Detect which cell encompasses the target text, then output its (x, y) center coordinate. 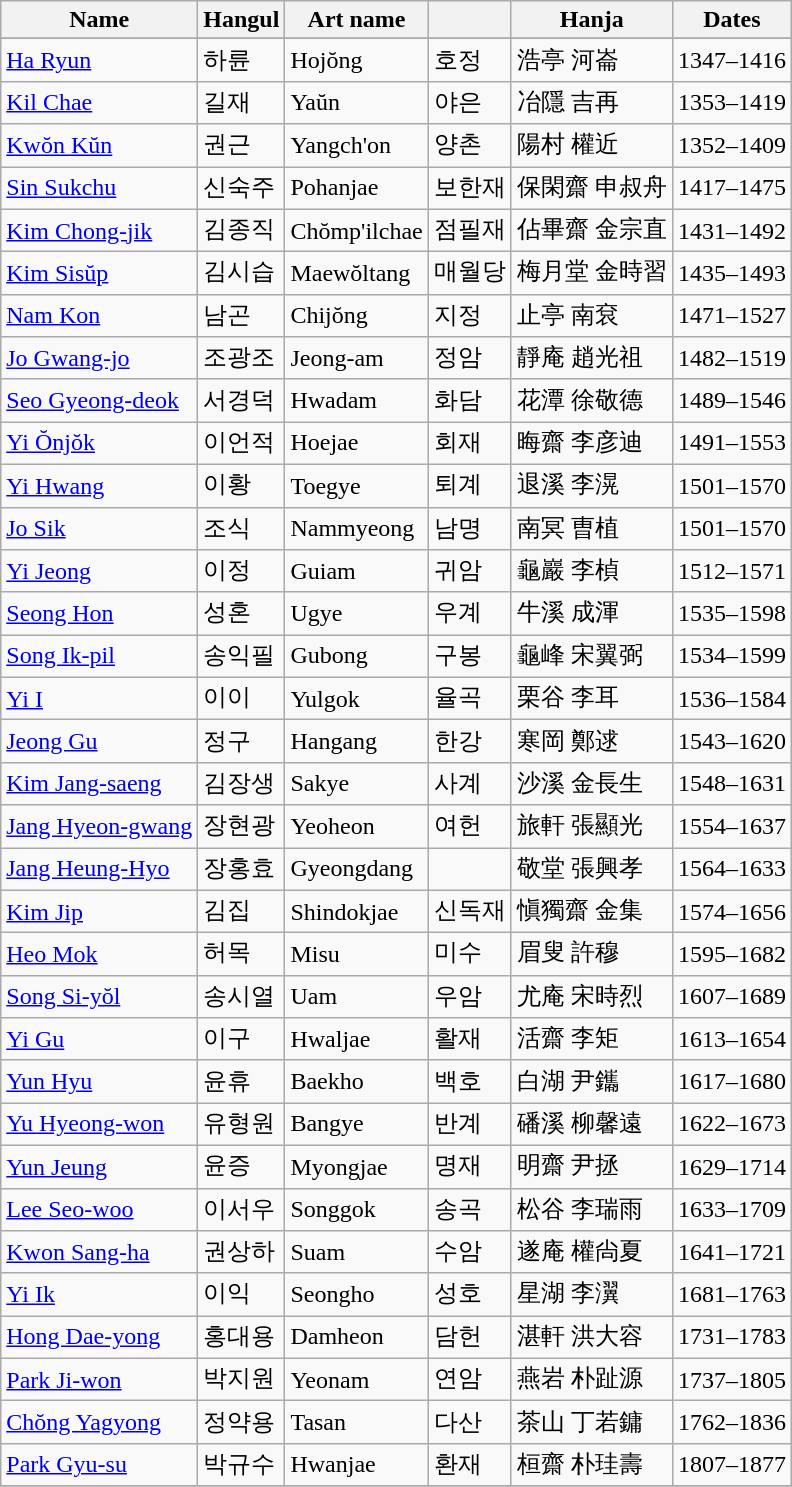
梅月堂 金時習 (592, 274)
1617–1680 (732, 1082)
Kwon Sang-ha (100, 1252)
Bangye (356, 1124)
담헌 (470, 1338)
Hoejae (356, 444)
지정 (470, 316)
1435–1493 (732, 274)
Name (100, 20)
星湖 李瀷 (592, 1294)
Kwŏn Kŭn (100, 146)
牛溪 成渾 (592, 614)
성호 (470, 1294)
Hwanjae (356, 1464)
Shindokjae (356, 912)
1737–1805 (732, 1380)
윤증 (242, 1166)
유형원 (242, 1124)
眉叟 許穆 (592, 954)
Kim Chong-jik (100, 230)
Yi I (100, 698)
Yaŭn (356, 102)
Misu (356, 954)
Song Si-yŏl (100, 996)
김시습 (242, 274)
Nammyeong (356, 528)
Park Ji-won (100, 1380)
이언적 (242, 444)
율곡 (470, 698)
송시열 (242, 996)
Jang Heung-Hyo (100, 870)
Yangch'on (356, 146)
Sakye (356, 784)
허목 (242, 954)
Yeonam (356, 1380)
遂庵 權尙夏 (592, 1252)
정구 (242, 742)
미수 (470, 954)
김집 (242, 912)
Nam Kon (100, 316)
1548–1631 (732, 784)
Song Ik-pil (100, 656)
Toegye (356, 486)
1489–1546 (732, 400)
Heo Mok (100, 954)
栗谷 李耳 (592, 698)
귀암 (470, 572)
조식 (242, 528)
Yun Jeung (100, 1166)
龜峰 宋翼弼 (592, 656)
한강 (470, 742)
龜巖 李楨 (592, 572)
1629–1714 (732, 1166)
燕岩 朴趾源 (592, 1380)
사계 (470, 784)
하륜 (242, 60)
1564–1633 (732, 870)
Yu Hyeong-won (100, 1124)
Sin Sukchu (100, 188)
Pohanjae (356, 188)
남명 (470, 528)
1622–1673 (732, 1124)
신숙주 (242, 188)
1543–1620 (732, 742)
양촌 (470, 146)
保閑齋 申叔舟 (592, 188)
권근 (242, 146)
김장생 (242, 784)
退溪 李滉 (592, 486)
회재 (470, 444)
佔畢齋 金宗直 (592, 230)
호정 (470, 60)
Seong Hon (100, 614)
활재 (470, 1040)
Chijŏng (356, 316)
敬堂 張興孝 (592, 870)
1491–1553 (732, 444)
Kim Jip (100, 912)
Songgok (356, 1210)
1681–1763 (732, 1294)
서경덕 (242, 400)
Hanja (592, 20)
정암 (470, 358)
성혼 (242, 614)
1613–1654 (732, 1040)
우암 (470, 996)
퇴계 (470, 486)
야은 (470, 102)
桓齋 朴珪壽 (592, 1464)
이정 (242, 572)
환재 (470, 1464)
明齋 尹拯 (592, 1166)
정약용 (242, 1422)
Art name (356, 20)
이익 (242, 1294)
Seongho (356, 1294)
陽村 權近 (592, 146)
1595–1682 (732, 954)
Jeong-am (356, 358)
Jo Gwang-jo (100, 358)
백호 (470, 1082)
다산 (470, 1422)
반계 (470, 1124)
명재 (470, 1166)
송곡 (470, 1210)
Park Gyu-su (100, 1464)
愼獨齋 金集 (592, 912)
1633–1709 (732, 1210)
1431–1492 (732, 230)
이이 (242, 698)
Yulgok (356, 698)
Yi Gu (100, 1040)
1607–1689 (732, 996)
송익필 (242, 656)
止亭 南袞 (592, 316)
1471–1527 (732, 316)
Myongjae (356, 1166)
Hong Dae-yong (100, 1338)
湛軒 洪大容 (592, 1338)
장현광 (242, 826)
1352–1409 (732, 146)
靜庵 趙光祖 (592, 358)
Jang Hyeon-gwang (100, 826)
Yi Jeong (100, 572)
길재 (242, 102)
Kim Jang-saeng (100, 784)
1353–1419 (732, 102)
白湖 尹鑴 (592, 1082)
매월당 (470, 274)
점필재 (470, 230)
Hwadam (356, 400)
1347–1416 (732, 60)
Hangul (242, 20)
보한재 (470, 188)
우계 (470, 614)
수암 (470, 1252)
尤庵 宋時烈 (592, 996)
南冥 曺植 (592, 528)
1762–1836 (732, 1422)
Chŏmp'ilchae (356, 230)
조광조 (242, 358)
沙溪 金長生 (592, 784)
1554–1637 (732, 826)
장홍효 (242, 870)
Jo Sik (100, 528)
活齋 李矩 (592, 1040)
1512–1571 (732, 572)
이황 (242, 486)
1731–1783 (732, 1338)
Chŏng Yagyong (100, 1422)
구봉 (470, 656)
Hangang (356, 742)
Dates (732, 20)
茶山 丁若鏞 (592, 1422)
Lee Seo-woo (100, 1210)
박규수 (242, 1464)
1482–1519 (732, 358)
1417–1475 (732, 188)
Yi Ŏnjŏk (100, 444)
1641–1721 (732, 1252)
1535–1598 (732, 614)
磻溪 柳馨遠 (592, 1124)
화담 (470, 400)
1807–1877 (732, 1464)
여헌 (470, 826)
Gyeongdang (356, 870)
Maewŏltang (356, 274)
Yi Ik (100, 1294)
윤휴 (242, 1082)
권상하 (242, 1252)
Hojŏng (356, 60)
Seo Gyeong-deok (100, 400)
Kim Sisŭp (100, 274)
Hwaljae (356, 1040)
Guiam (356, 572)
Damheon (356, 1338)
1534–1599 (732, 656)
冶隱 吉再 (592, 102)
松谷 李瑞雨 (592, 1210)
Yun Hyu (100, 1082)
남곤 (242, 316)
Kil Chae (100, 102)
浩亭 河崙 (592, 60)
花潭 徐敬德 (592, 400)
Suam (356, 1252)
晦齋 李彦迪 (592, 444)
Ugye (356, 614)
寒岡 鄭逑 (592, 742)
신독재 (470, 912)
1536–1584 (732, 698)
1574–1656 (732, 912)
홍대용 (242, 1338)
Gubong (356, 656)
박지원 (242, 1380)
Jeong Gu (100, 742)
Tasan (356, 1422)
Ha Ryun (100, 60)
김종직 (242, 230)
연암 (470, 1380)
Uam (356, 996)
이구 (242, 1040)
Baekho (356, 1082)
Yeoheon (356, 826)
旅軒 張顯光 (592, 826)
이서우 (242, 1210)
Yi Hwang (100, 486)
